Pinpoint the cell where the given text exists, returning its [X, Y] midpoint coordinate. 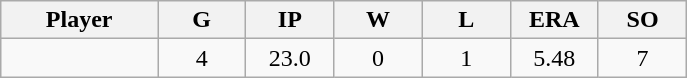
0 [378, 58]
1 [466, 58]
ERA [554, 20]
4 [202, 58]
7 [642, 58]
Player [80, 20]
SO [642, 20]
5.48 [554, 58]
W [378, 20]
L [466, 20]
IP [290, 20]
23.0 [290, 58]
G [202, 20]
